Return (x, y) of the center of cell containing provided text 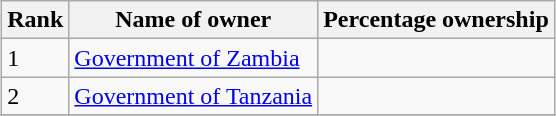
Percentage ownership (436, 20)
Rank (36, 20)
Government of Zambia (194, 58)
2 (36, 96)
1 (36, 58)
Government of Tanzania (194, 96)
Name of owner (194, 20)
